Capture the cell that displays the provided text and extract its [X, Y] central coordinate. 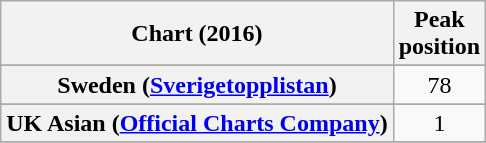
UK Asian (Official Charts Company) [197, 123]
Sweden (Sverigetopplistan) [197, 85]
Peak position [439, 34]
Chart (2016) [197, 34]
78 [439, 85]
1 [439, 123]
